From the cell containing the given text, extract its center point as (X, Y) coordinate. 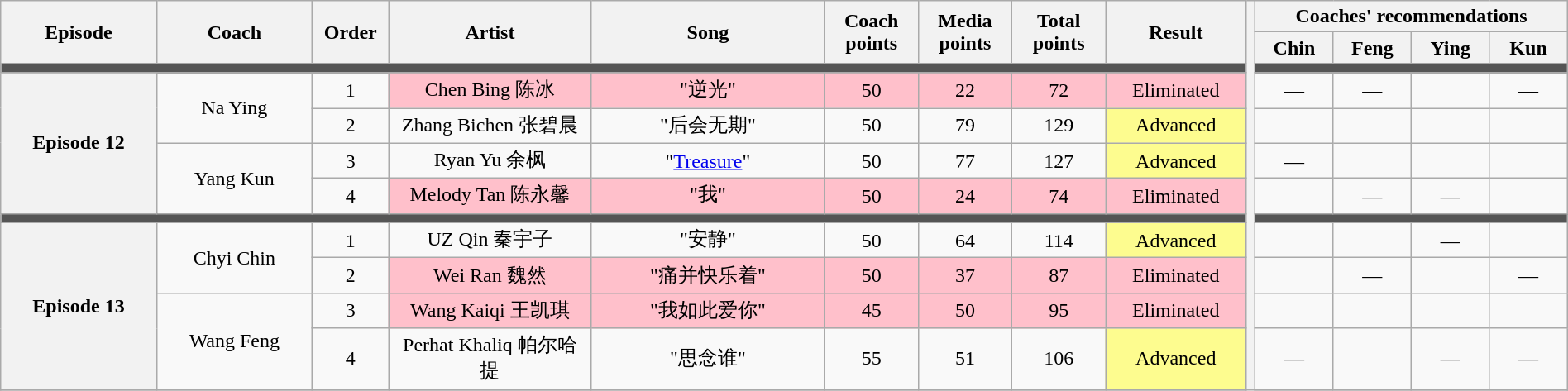
55 (872, 359)
Ryan Yu 余枫 (490, 160)
Chyi Chin (234, 258)
Kun (1528, 48)
"安静" (708, 240)
22 (964, 91)
79 (964, 126)
"逆光" (708, 91)
114 (1059, 240)
Chin (1294, 48)
Episode 13 (79, 306)
24 (964, 197)
Coach points (872, 32)
Episode (79, 32)
95 (1059, 311)
37 (964, 276)
Ying (1451, 48)
64 (964, 240)
72 (1059, 91)
"后会无期" (708, 126)
Coach (234, 32)
77 (964, 160)
UZ Qin 秦宇子 (490, 240)
"Treasure" (708, 160)
Wei Ran 魏然 (490, 276)
Total points (1059, 32)
"思念谁" (708, 359)
Chen Bing 陈冰 (490, 91)
Feng (1372, 48)
Artist (490, 32)
Yang Kun (234, 179)
Perhat Khaliq 帕尔哈提 (490, 359)
Wang Kaiqi 王凯琪 (490, 311)
106 (1059, 359)
74 (1059, 197)
Na Ying (234, 107)
Result (1176, 32)
"痛并快乐着" (708, 276)
51 (964, 359)
Zhang Bichen 张碧晨 (490, 126)
Order (351, 32)
Media points (964, 32)
Episode 12 (79, 143)
45 (872, 311)
87 (1059, 276)
Coaches' recommendations (1411, 17)
129 (1059, 126)
Melody Tan 陈永馨 (490, 197)
"我如此爱你" (708, 311)
"我" (708, 197)
Song (708, 32)
127 (1059, 160)
Wang Feng (234, 341)
